Find where the given text appears and provide that cell's center as (X, Y) coordinate. 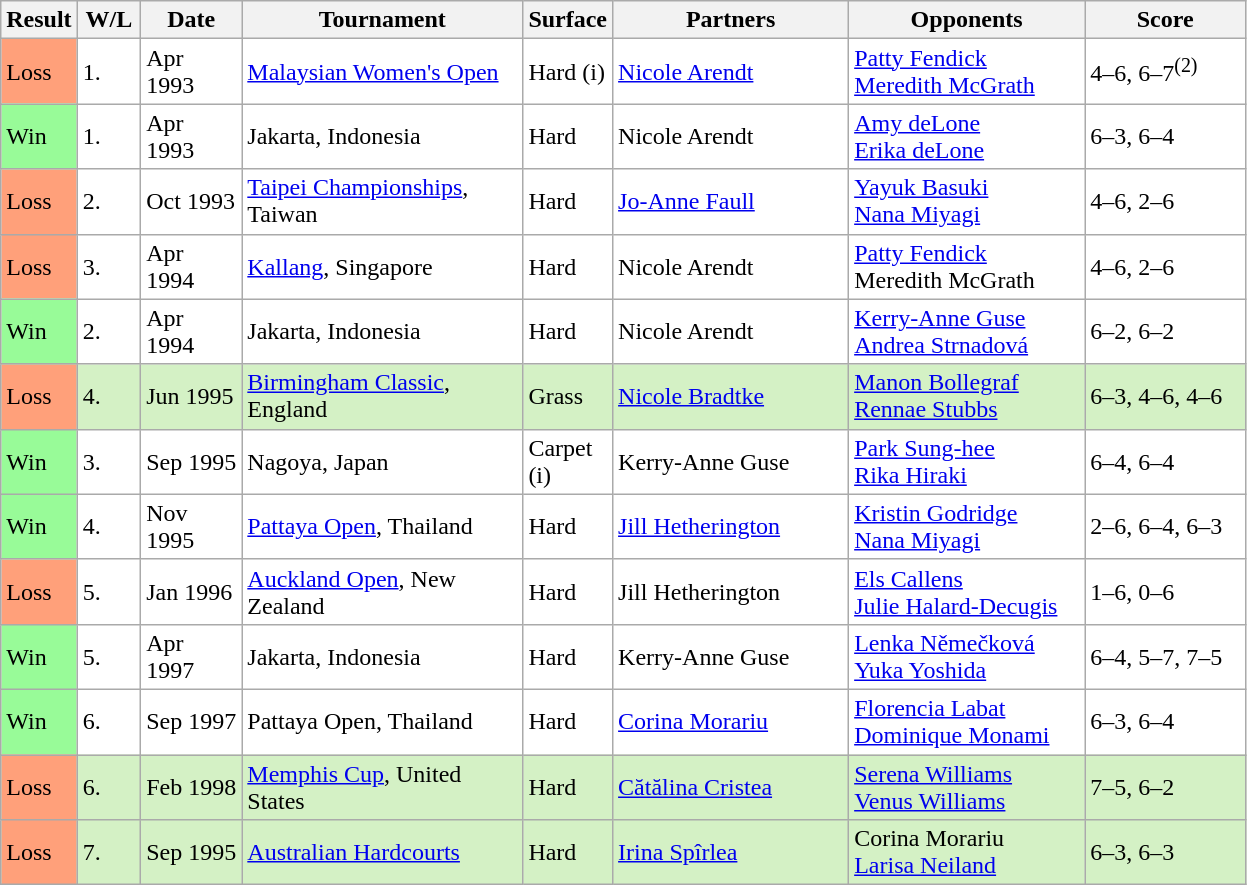
Nicole Bradtke (731, 396)
1–6, 0–6 (1166, 592)
Grass (568, 396)
Sep 1997 (192, 722)
Auckland Open, New Zealand (382, 592)
Apr 1997 (192, 656)
Lenka Němečková Yuka Yoshida (967, 656)
Yayuk Basuki Nana Miyagi (967, 202)
Park Sung-hee Rika Hiraki (967, 462)
Carpet (i) (568, 462)
Kallang, Singapore (382, 266)
Memphis Cup, United States (382, 786)
Taipei Championships, Taiwan (382, 202)
Partners (731, 20)
Australian Hardcourts (382, 852)
Florencia Labat Dominique Monami (967, 722)
Kristin Godridge Nana Miyagi (967, 526)
Hard (i) (568, 72)
Malaysian Women's Open (382, 72)
Jo-Anne Faull (731, 202)
Score (1166, 20)
6–3, 4–6, 4–6 (1166, 396)
Amy deLone Erika deLone (967, 136)
2–6, 6–4, 6–3 (1166, 526)
Surface (568, 20)
Tournament (382, 20)
Cătălina Cristea (731, 786)
Feb 1998 (192, 786)
7. (109, 852)
Birmingham Classic, England (382, 396)
Serena Williams Venus Williams (967, 786)
Date (192, 20)
4–6, 6–7(2) (1166, 72)
7–5, 6–2 (1166, 786)
Jan 1996 (192, 592)
Kerry-Anne Guse Andrea Strnadová (967, 332)
W/L (109, 20)
6–2, 6–2 (1166, 332)
Result (39, 20)
Jun 1995 (192, 396)
Oct 1993 (192, 202)
6–4, 5–7, 7–5 (1166, 656)
Manon Bollegraf Rennae Stubbs (967, 396)
6–3, 6–3 (1166, 852)
Els Callens Julie Halard-Decugis (967, 592)
Nagoya, Japan (382, 462)
Nov 1995 (192, 526)
Irina Spîrlea (731, 852)
Corina Morariu (731, 722)
6–4, 6–4 (1166, 462)
Corina Morariu Larisa Neiland (967, 852)
Opponents (967, 20)
